Provide the [x, y] coordinate of the cell's center where the given text is located.  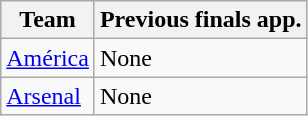
Team [48, 20]
América [48, 58]
Arsenal [48, 96]
Previous finals app. [200, 20]
